Capture the cell that displays the provided text and extract its (x, y) central coordinate. 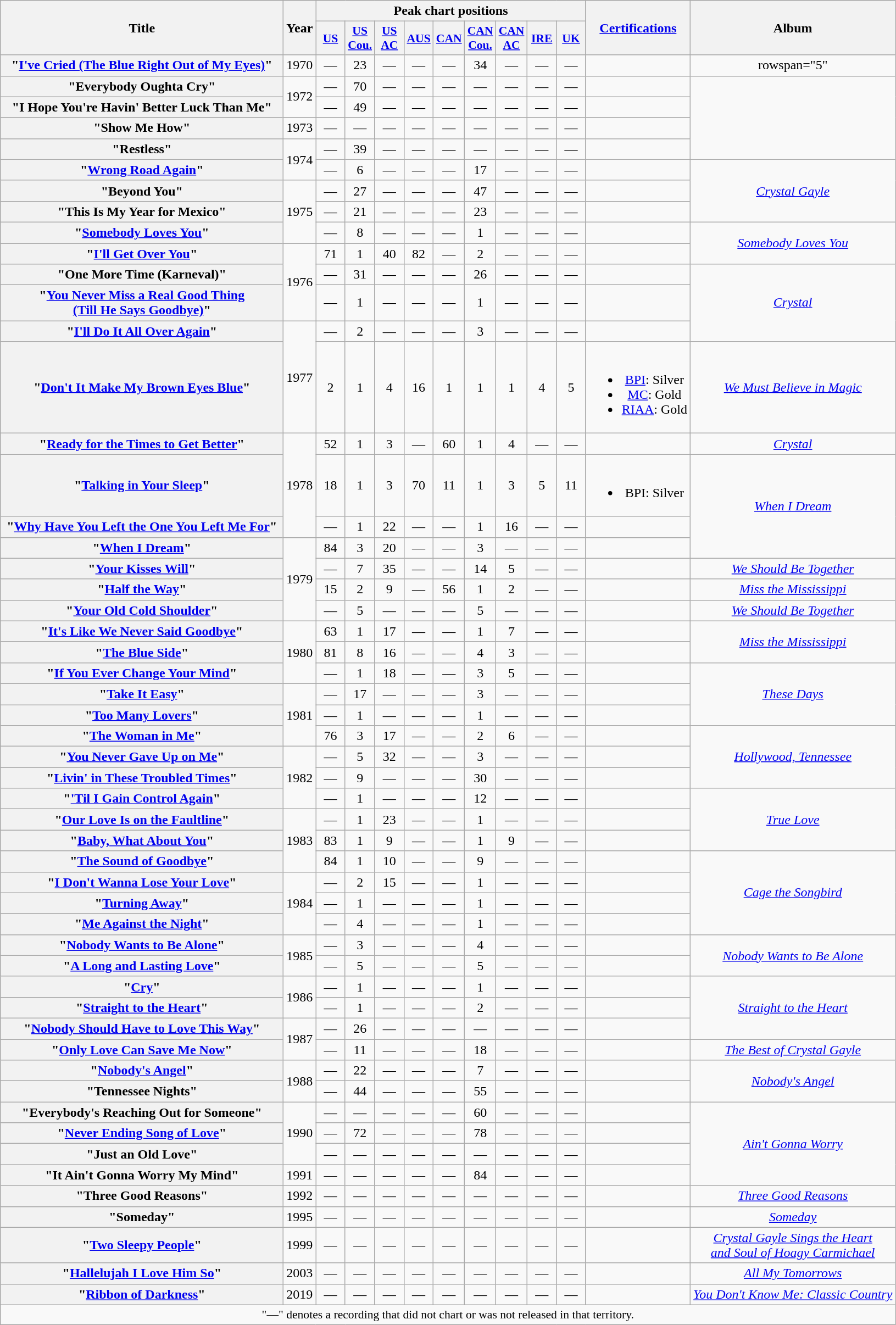
"Don't It Make My Brown Eyes Blue" (142, 388)
UK (571, 38)
USCou. (360, 38)
"Talking in Your Sleep" (142, 486)
"Just an Old Love" (142, 1154)
"Too Many Lovers" (142, 715)
"Baby, What About You" (142, 840)
rowspan="5" (793, 65)
1970 (300, 65)
Certifications (638, 27)
"I Don't Wanna Lose Your Love" (142, 882)
40 (389, 253)
1978 (300, 486)
1974 (300, 159)
1999 (300, 1245)
Someday (793, 1217)
Ain't Gonna Worry (793, 1144)
"I'll Get Over You" (142, 253)
"It Ain't Gonna Worry My Mind" (142, 1175)
US (331, 38)
When I Dream (793, 506)
78 (480, 1133)
Crystal Gayle (793, 191)
"Hallelujah I Love Him So" (142, 1273)
"Three Good Reasons" (142, 1196)
1990 (300, 1133)
1992 (300, 1196)
"Somebody Loves You" (142, 232)
1984 (300, 903)
1981 (300, 715)
"I'll Do It All Over Again" (142, 331)
Peak chart positions (450, 11)
71 (331, 253)
"Tennessee Nights" (142, 1092)
34 (480, 65)
1987 (300, 1039)
"Me Against the Night" (142, 924)
"Wrong Road Again" (142, 170)
"The Woman in Me" (142, 736)
"Restless" (142, 149)
"Ribbon of Darkness" (142, 1294)
CANCou. (480, 38)
"Take It Easy" (142, 694)
35 (389, 569)
1991 (300, 1175)
"Your Old Cold Shoulder" (142, 610)
IRE (542, 38)
"Never Ending Song of Love" (142, 1133)
Hollywood, Tennessee (793, 757)
"I've Cried (The Blue Right Out of My Eyes)" (142, 65)
82 (419, 253)
Nobody's Angel (793, 1081)
83 (331, 840)
"One More Time (Karneval)" (142, 275)
2019 (300, 1294)
CANAC (512, 38)
USAC (389, 38)
Album (793, 27)
"Turning Away" (142, 903)
"Someday" (142, 1217)
"'Til I Gain Control Again" (142, 799)
1973 (300, 128)
"Why Have You Left the One You Left Me For" (142, 527)
12 (480, 799)
27 (360, 191)
"Beyond You" (142, 191)
56 (449, 589)
"Everybody Oughta Cry" (142, 86)
BPI: SilverMC: GoldRIAA: Gold (638, 388)
"I Hope You're Havin' Better Luck Than Me" (142, 107)
"You Never Gave Up on Me" (142, 757)
True Love (793, 820)
"Only Love Can Save Me Now" (142, 1050)
"Livin' in These Troubled Times" (142, 778)
1975 (300, 211)
You Don't Know Me: Classic Country (793, 1294)
10 (389, 861)
30 (480, 778)
1985 (300, 955)
"It's Like We Never Said Goodbye" (142, 631)
76 (331, 736)
44 (360, 1092)
1983 (300, 840)
"Show Me How" (142, 128)
55 (480, 1092)
Three Good Reasons (793, 1196)
1988 (300, 1081)
1980 (300, 652)
1982 (300, 778)
"The Sound of Goodbye" (142, 861)
39 (360, 149)
"This Is My Year for Mexico" (142, 211)
"Everybody's Reaching Out for Someone" (142, 1112)
Year (300, 27)
"Nobody's Angel" (142, 1071)
All My Tomorrows (793, 1273)
"Cry" (142, 987)
"Our Love Is on the Faultline" (142, 820)
81 (331, 652)
"The Blue Side" (142, 652)
"You Never Miss a Real Good Thing(Till He Says Goodbye)" (142, 303)
Cage the Songbird (793, 893)
We Must Believe in Magic (793, 388)
BPI: Silver (638, 486)
The Best of Crystal Gayle (793, 1050)
AUS (419, 38)
Somebody Loves You (793, 243)
1986 (300, 997)
"—" denotes a recording that did not chart or was not released in that territory. (448, 1315)
"Nobody Should Have to Love This Way" (142, 1028)
20 (389, 548)
31 (360, 275)
Straight to the Heart (793, 1007)
"If You Ever Change Your Mind" (142, 673)
"Half the Way" (142, 589)
63 (331, 631)
2003 (300, 1273)
1995 (300, 1217)
"Ready for the Times to Get Better" (142, 444)
72 (360, 1133)
"Nobody Wants to Be Alone" (142, 945)
52 (331, 444)
47 (480, 191)
"Straight to the Heart" (142, 1007)
1979 (300, 579)
Crystal Gayle Sings the Heartand Soul of Hoagy Carmichael (793, 1245)
1976 (300, 281)
Nobody Wants to Be Alone (793, 955)
"When I Dream" (142, 548)
"Two Sleepy People" (142, 1245)
14 (480, 569)
32 (389, 757)
1977 (300, 377)
"A Long and Lasting Love" (142, 966)
CAN (449, 38)
21 (360, 211)
Title (142, 27)
1972 (300, 97)
49 (360, 107)
"Your Kisses Will" (142, 569)
These Days (793, 694)
